Locate the cell with the specified text and output its (x, y) center coordinate. 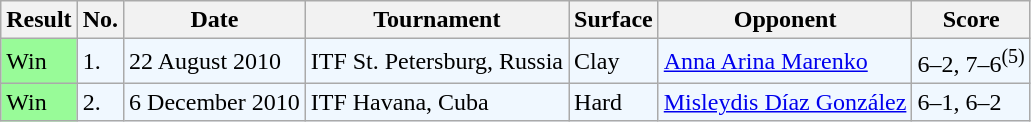
No. (100, 20)
Tournament (436, 20)
6–2, 7–6(5) (971, 62)
2. (100, 102)
6–1, 6–2 (971, 102)
Anna Arina Marenko (785, 62)
Opponent (785, 20)
ITF Havana, Cuba (436, 102)
6 December 2010 (215, 102)
Surface (614, 20)
22 August 2010 (215, 62)
Clay (614, 62)
ITF St. Petersburg, Russia (436, 62)
1. (100, 62)
Misleydis Díaz González (785, 102)
Score (971, 20)
Hard (614, 102)
Date (215, 20)
Result (39, 20)
